Detect which cell encompasses the target text, then output its [X, Y] center coordinate. 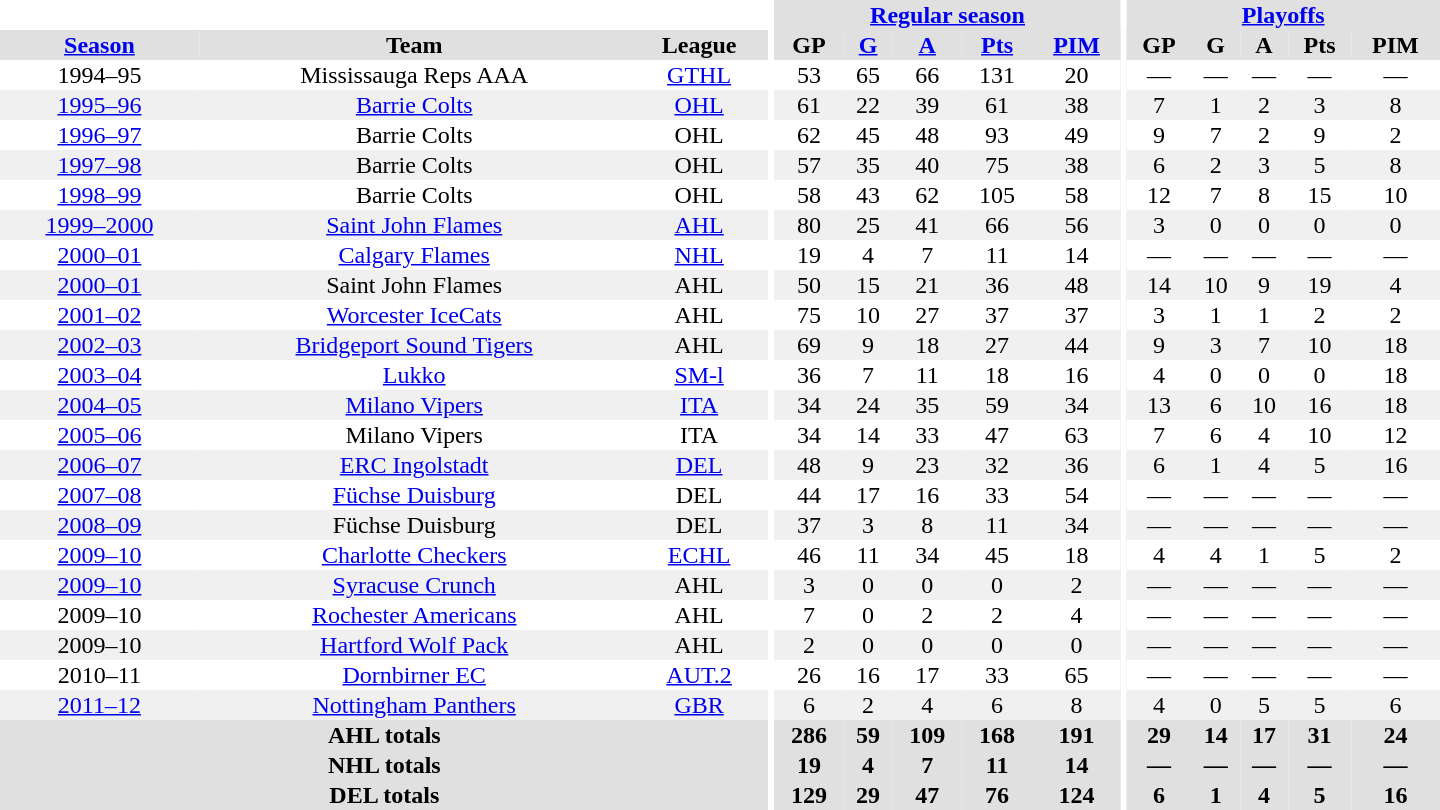
41 [927, 225]
Regular season [948, 15]
25 [868, 225]
GTHL [700, 75]
80 [809, 225]
13 [1158, 405]
49 [1076, 135]
53 [809, 75]
69 [809, 345]
93 [997, 135]
Playoffs [1283, 15]
NHL [700, 255]
39 [927, 105]
Dornbirner EC [414, 675]
168 [997, 735]
124 [1076, 795]
2001–02 [100, 315]
43 [868, 195]
Bridgeport Sound Tigers [414, 345]
2005–06 [100, 435]
56 [1076, 225]
26 [809, 675]
286 [809, 735]
2004–05 [100, 405]
22 [868, 105]
57 [809, 165]
Nottingham Panthers [414, 705]
40 [927, 165]
21 [927, 285]
ERC Ingolstadt [414, 465]
Team [414, 45]
63 [1076, 435]
46 [809, 555]
1996–97 [100, 135]
32 [997, 465]
2008–09 [100, 525]
DEL totals [384, 795]
1994–95 [100, 75]
50 [809, 285]
Worcester IceCats [414, 315]
Syracuse Crunch [414, 585]
54 [1076, 495]
Hartford Wolf Pack [414, 645]
AUT.2 [700, 675]
2007–08 [100, 495]
GBR [700, 705]
2011–12 [100, 705]
20 [1076, 75]
109 [927, 735]
League [700, 45]
23 [927, 465]
Charlotte Checkers [414, 555]
2010–11 [100, 675]
105 [997, 195]
Lukko [414, 375]
Rochester Americans [414, 615]
31 [1320, 735]
191 [1076, 735]
SM-l [700, 375]
1995–96 [100, 105]
1999–2000 [100, 225]
AHL totals [384, 735]
Mississauga Reps AAA [414, 75]
Calgary Flames [414, 255]
Season [100, 45]
1997–98 [100, 165]
76 [997, 795]
2002–03 [100, 345]
NHL totals [384, 765]
2006–07 [100, 465]
129 [809, 795]
131 [997, 75]
2003–04 [100, 375]
1998–99 [100, 195]
ECHL [700, 555]
